Locate the cell with the specified text and output its (X, Y) center coordinate. 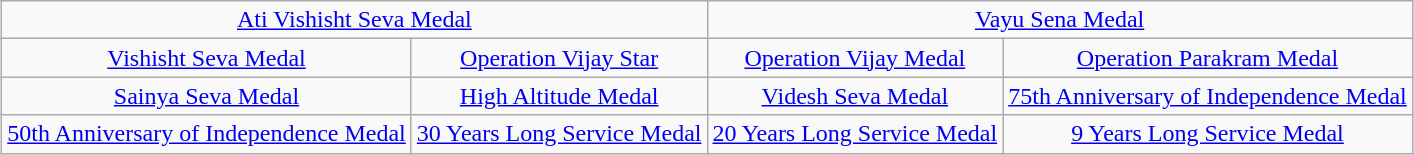
Videsh Seva Medal (855, 96)
9 Years Long Service Medal (1208, 134)
Vishisht Seva Medal (207, 58)
20 Years Long Service Medal (855, 134)
Ati Vishisht Seva Medal (354, 20)
30 Years Long Service Medal (559, 134)
Operation Vijay Star (559, 58)
Operation Vijay Medal (855, 58)
50th Anniversary of Independence Medal (207, 134)
Operation Parakram Medal (1208, 58)
75th Anniversary of Independence Medal (1208, 96)
High Altitude Medal (559, 96)
Sainya Seva Medal (207, 96)
Vayu Sena Medal (1060, 20)
